Determine the [x, y] coordinate at the center of the cell enclosing the given text.  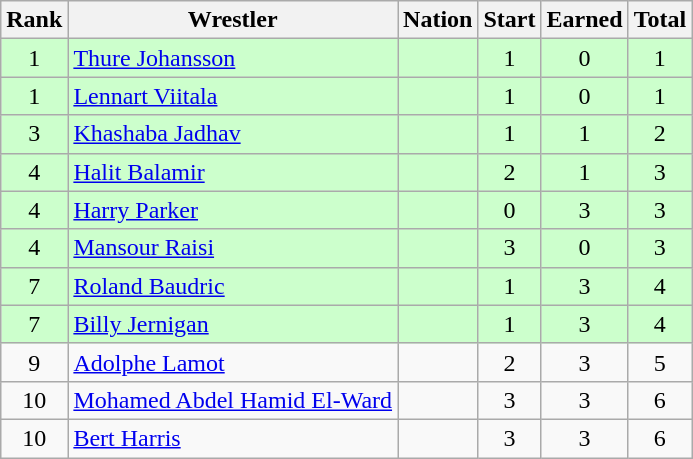
Total [660, 20]
Lennart Viitala [233, 96]
9 [34, 362]
5 [660, 362]
Bert Harris [233, 438]
Nation [438, 20]
Mansour Raisi [233, 248]
Wrestler [233, 20]
Start [510, 20]
Halit Balamir [233, 172]
Adolphe Lamot [233, 362]
Rank [34, 20]
Billy Jernigan [233, 324]
Earned [584, 20]
Harry Parker [233, 210]
Mohamed Abdel Hamid El-Ward [233, 400]
Khashaba Jadhav [233, 134]
Roland Baudric [233, 286]
Thure Johansson [233, 58]
